Output the (X, Y) coordinate of the center of the cell containing the given text.  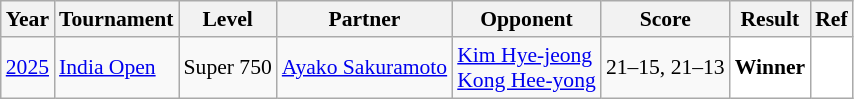
Opponent (526, 19)
Ayako Sakuramoto (364, 68)
Ref (831, 19)
Tournament (116, 19)
2025 (28, 68)
Level (228, 19)
India Open (116, 68)
Year (28, 19)
Partner (364, 19)
Kim Hye-jeong Kong Hee-yong (526, 68)
Score (666, 19)
Winner (770, 68)
Result (770, 19)
Super 750 (228, 68)
21–15, 21–13 (666, 68)
